Capture the cell that displays the provided text and extract its (X, Y) central coordinate. 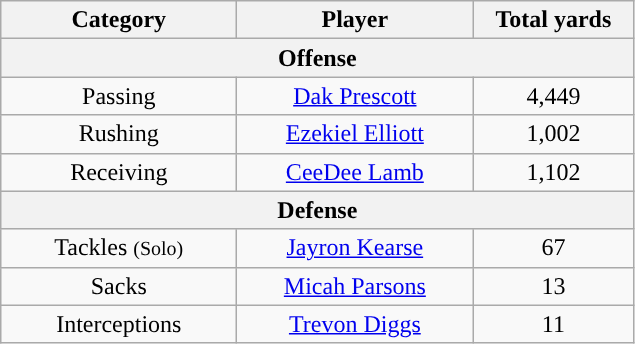
Category (119, 20)
11 (554, 324)
1,002 (554, 134)
Passing (119, 96)
Tackles (Solo) (119, 248)
Ezekiel Elliott (355, 134)
Total yards (554, 20)
Jayron Kearse (355, 248)
4,449 (554, 96)
Sacks (119, 286)
Trevon Diggs (355, 324)
Interceptions (119, 324)
Offense (318, 58)
Rushing (119, 134)
Dak Prescott (355, 96)
Defense (318, 210)
Player (355, 20)
CeeDee Lamb (355, 172)
67 (554, 248)
1,102 (554, 172)
Micah Parsons (355, 286)
13 (554, 286)
Receiving (119, 172)
